Return the [x, y] coordinate for the center point of the cell that contains the specified text.  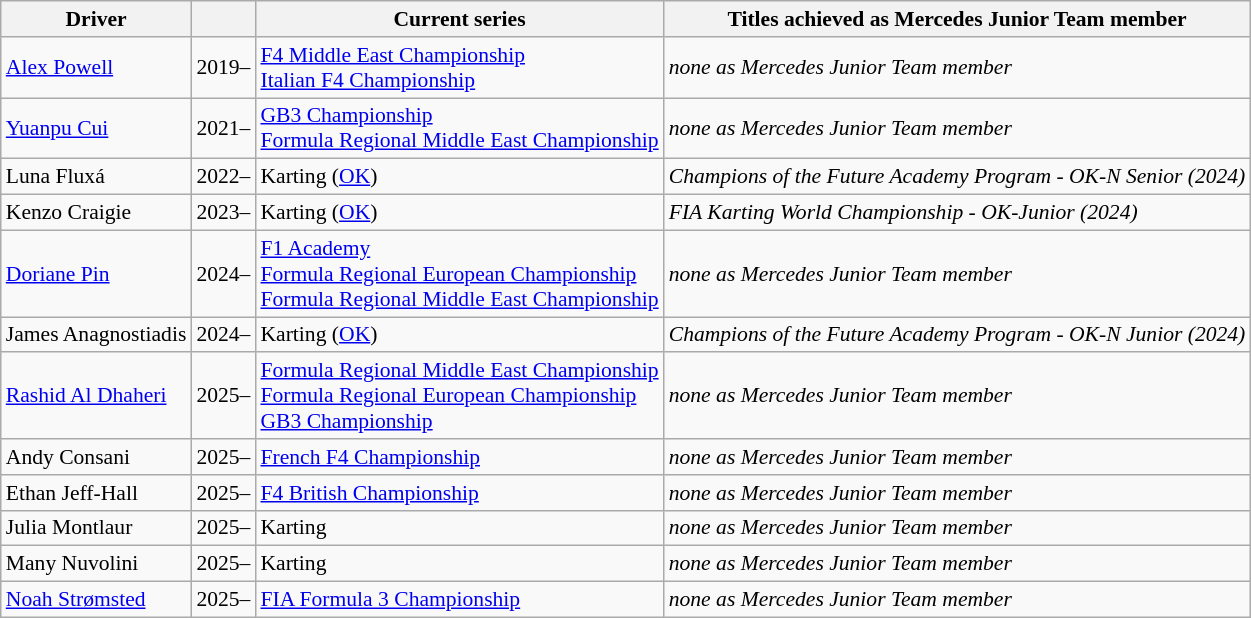
FIA Karting World Championship - OK-Junior (2024) [958, 213]
French F4 Championship [459, 457]
Alex Powell [96, 68]
2021– [223, 128]
F4 Middle East ChampionshipItalian F4 Championship [459, 68]
Yuanpu Cui [96, 128]
2023– [223, 213]
F1 AcademyFormula Regional European ChampionshipFormula Regional Middle East Championship [459, 274]
Rashid Al Dhaheri [96, 396]
Noah Strømsted [96, 600]
2022– [223, 177]
Kenzo Craigie [96, 213]
Formula Regional Middle East ChampionshipFormula Regional European ChampionshipGB3 Championship [459, 396]
Ethan Jeff-Hall [96, 493]
GB3 ChampionshipFormula Regional Middle East Championship [459, 128]
Champions of the Future Academy Program - OK-N Junior (2024) [958, 335]
Current series [459, 19]
F4 British Championship [459, 493]
Andy Consani [96, 457]
Champions of the Future Academy Program - OK-N Senior (2024) [958, 177]
Julia Montlaur [96, 528]
Driver [96, 19]
Titles achieved as Mercedes Junior Team member [958, 19]
2019– [223, 68]
FIA Formula 3 Championship [459, 600]
Many Nuvolini [96, 564]
James Anagnostiadis [96, 335]
Luna Fluxá [96, 177]
Doriane Pin [96, 274]
